Search for the cell housing the specified text and yield its [X, Y] center coordinate. 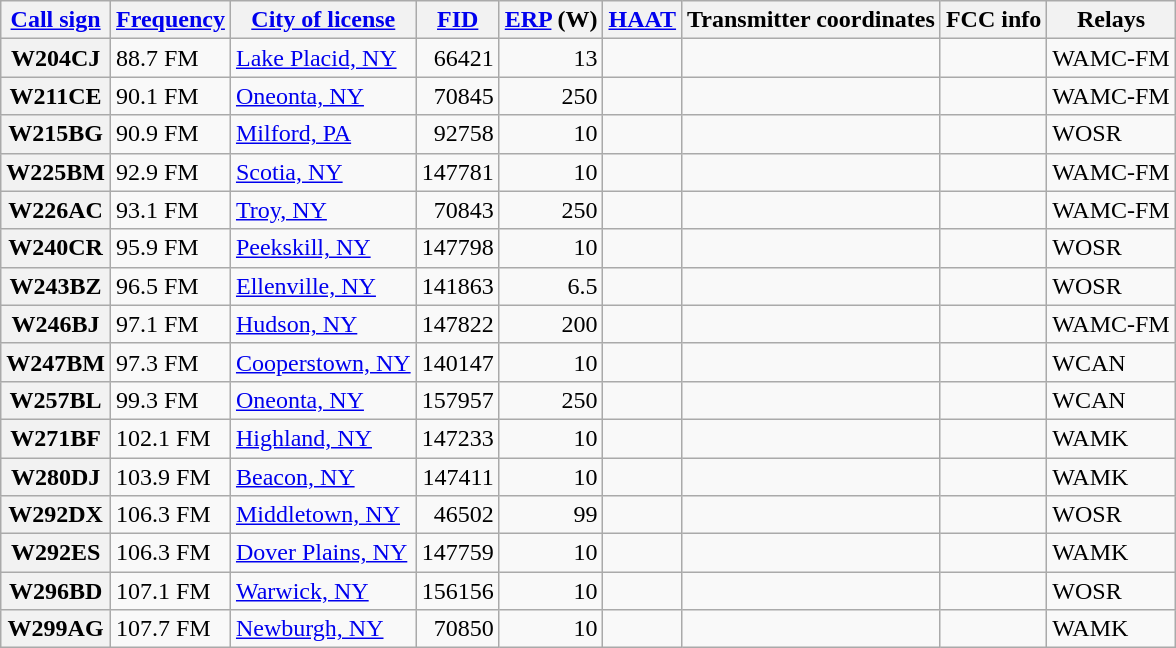
13 [551, 58]
6.5 [551, 286]
70845 [458, 96]
HAAT [642, 20]
City of license [323, 20]
Newburgh, NY [323, 629]
W296BD [56, 591]
W247BM [56, 362]
W226AC [56, 210]
W215BG [56, 134]
Peekskill, NY [323, 248]
147411 [458, 477]
W292ES [56, 553]
ERP (W) [551, 20]
Hudson, NY [323, 324]
Transmitter coordinates [812, 20]
Milford, PA [323, 134]
Beacon, NY [323, 477]
70843 [458, 210]
96.5 FM [170, 286]
Cooperstown, NY [323, 362]
147233 [458, 438]
Troy, NY [323, 210]
W246BJ [56, 324]
103.9 FM [170, 477]
W271BF [56, 438]
W299AG [56, 629]
Dover Plains, NY [323, 553]
93.1 FM [170, 210]
46502 [458, 515]
157957 [458, 400]
88.7 FM [170, 58]
Lake Placid, NY [323, 58]
W292DX [56, 515]
Frequency [170, 20]
70850 [458, 629]
Relays [1111, 20]
200 [551, 324]
66421 [458, 58]
Scotia, NY [323, 172]
107.7 FM [170, 629]
FID [458, 20]
90.1 FM [170, 96]
99.3 FM [170, 400]
W204CJ [56, 58]
99 [551, 515]
147798 [458, 248]
107.1 FM [170, 591]
92758 [458, 134]
97.3 FM [170, 362]
147759 [458, 553]
W211CE [56, 96]
Warwick, NY [323, 591]
FCC info [993, 20]
Highland, NY [323, 438]
141863 [458, 286]
Ellenville, NY [323, 286]
147781 [458, 172]
102.1 FM [170, 438]
140147 [458, 362]
147822 [458, 324]
W280DJ [56, 477]
95.9 FM [170, 248]
92.9 FM [170, 172]
W257BL [56, 400]
90.9 FM [170, 134]
97.1 FM [170, 324]
W225BM [56, 172]
Call sign [56, 20]
W243BZ [56, 286]
W240CR [56, 248]
156156 [458, 591]
Middletown, NY [323, 515]
